Determine the (x, y) coordinate at the center of the cell enclosing the given text.  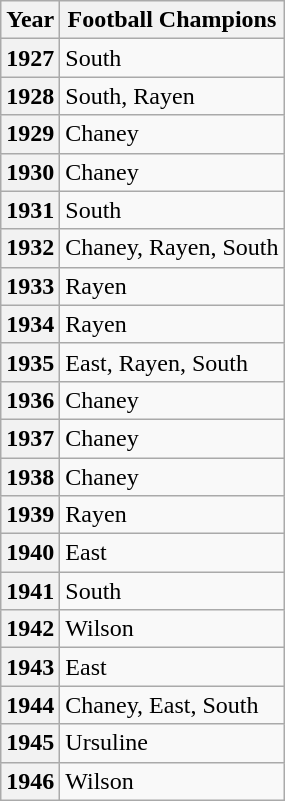
1931 (30, 210)
1945 (30, 743)
Chaney, Rayen, South (172, 248)
1944 (30, 705)
Chaney, East, South (172, 705)
Year (30, 20)
1932 (30, 248)
1940 (30, 553)
1943 (30, 667)
1927 (30, 58)
1936 (30, 400)
1946 (30, 781)
1928 (30, 96)
East, Rayen, South (172, 362)
1935 (30, 362)
1937 (30, 438)
1938 (30, 477)
1934 (30, 324)
1933 (30, 286)
1929 (30, 134)
1941 (30, 591)
South, Rayen (172, 96)
Football Champions (172, 20)
Ursuline (172, 743)
1930 (30, 172)
1942 (30, 629)
1939 (30, 515)
